Search for the cell housing the specified text and yield its [X, Y] center coordinate. 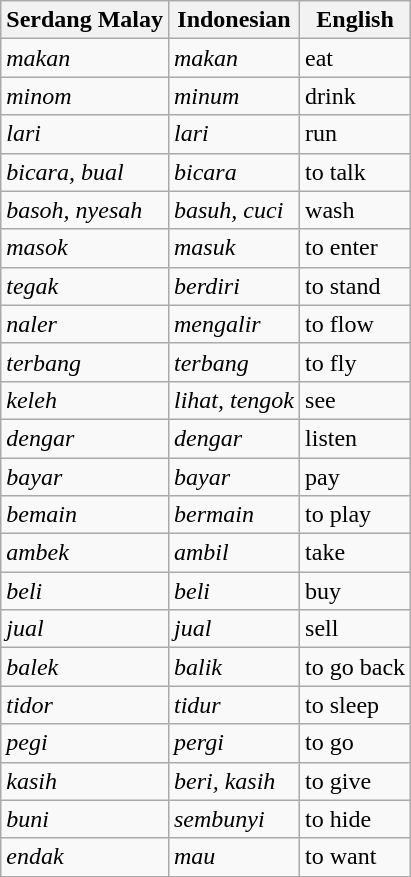
pergi [234, 743]
masuk [234, 248]
buni [85, 819]
endak [85, 857]
listen [356, 438]
to go back [356, 667]
kasih [85, 781]
balek [85, 667]
to flow [356, 324]
Serdang Malay [85, 20]
masok [85, 248]
Indonesian [234, 20]
run [356, 134]
see [356, 400]
bemain [85, 515]
to enter [356, 248]
ambek [85, 553]
keleh [85, 400]
to stand [356, 286]
buy [356, 591]
naler [85, 324]
lihat, tengok [234, 400]
drink [356, 96]
basoh, nyesah [85, 210]
balik [234, 667]
minom [85, 96]
to hide [356, 819]
basuh, cuci [234, 210]
tegak [85, 286]
mengalir [234, 324]
sembunyi [234, 819]
to go [356, 743]
to fly [356, 362]
to want [356, 857]
English [356, 20]
mau [234, 857]
sell [356, 629]
ambil [234, 553]
bicara [234, 172]
bermain [234, 515]
to play [356, 515]
tidor [85, 705]
to sleep [356, 705]
beri, kasih [234, 781]
pegi [85, 743]
to give [356, 781]
minum [234, 96]
pay [356, 477]
bicara, bual [85, 172]
to talk [356, 172]
wash [356, 210]
tidur [234, 705]
eat [356, 58]
take [356, 553]
berdiri [234, 286]
